Provide the (x, y) coordinate of the cell's center where the given text is located.  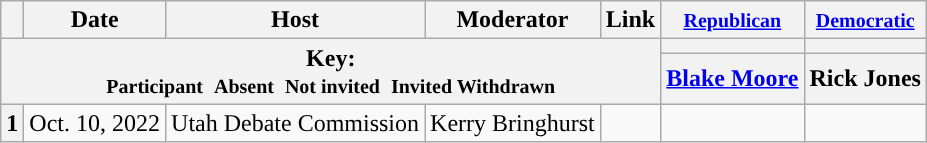
Utah Debate Commission (296, 123)
Rick Jones (865, 78)
Kerry Bringhurst (513, 123)
Key: Participant Absent Not invited Invited Withdrawn (331, 72)
Republican (732, 20)
Blake Moore (732, 78)
Host (296, 20)
Link (630, 20)
Date (95, 20)
1 (12, 123)
Democratic (865, 20)
Moderator (513, 20)
Oct. 10, 2022 (95, 123)
